Find where the given text appears and provide that cell's center as [X, Y] coordinate. 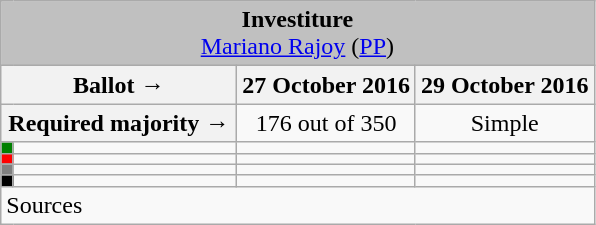
176 out of 350 [326, 123]
InvestitureMariano Rajoy (PP) [298, 34]
Ballot → [119, 85]
Simple [504, 123]
Required majority → [119, 123]
27 October 2016 [326, 85]
29 October 2016 [504, 85]
Sources [298, 205]
